Pinpoint the cell where the given text exists, returning its (X, Y) midpoint coordinate. 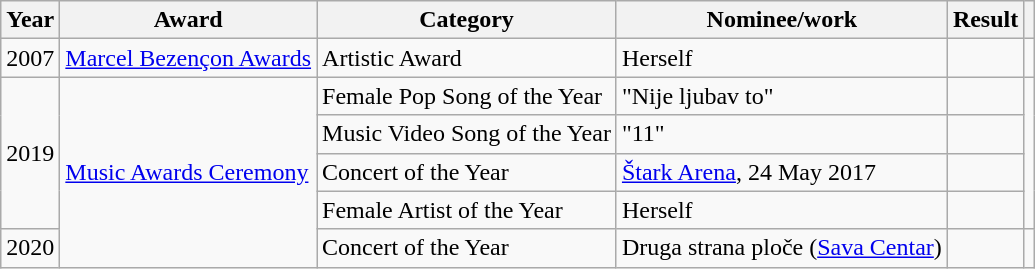
Year (30, 20)
Artistic Award (467, 58)
Award (188, 20)
2020 (30, 248)
2007 (30, 58)
Category (467, 20)
Štark Arena, 24 May 2017 (782, 172)
Female Artist of the Year (467, 210)
"11" (782, 134)
Druga strana ploče (Sava Centar) (782, 248)
Music Video Song of the Year (467, 134)
Nominee/work (782, 20)
"Nije ljubav to" (782, 96)
Female Pop Song of the Year (467, 96)
Music Awards Ceremony (188, 172)
2019 (30, 153)
Marcel Bezençon Awards (188, 58)
Result (985, 20)
